Return (x, y) of the center of cell containing provided text 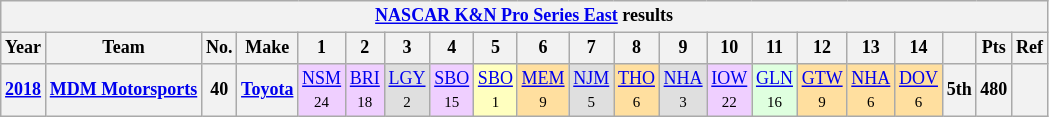
DOV6 (919, 90)
40 (220, 90)
LGY2 (407, 90)
12 (822, 48)
NASCAR K&N Pro Series East results (524, 16)
8 (637, 48)
BRI18 (364, 90)
2018 (24, 90)
NSM24 (322, 90)
Pts (994, 48)
NHA3 (683, 90)
11 (775, 48)
Ref (1030, 48)
5 (496, 48)
SBO1 (496, 90)
GTW9 (822, 90)
10 (730, 48)
Year (24, 48)
7 (592, 48)
NJM5 (592, 90)
Team (123, 48)
Make (268, 48)
6 (543, 48)
THO6 (637, 90)
Toyota (268, 90)
NHA6 (871, 90)
4 (452, 48)
SBO15 (452, 90)
IOW22 (730, 90)
2 (364, 48)
480 (994, 90)
5th (959, 90)
MEM9 (543, 90)
14 (919, 48)
13 (871, 48)
GLN16 (775, 90)
No. (220, 48)
3 (407, 48)
1 (322, 48)
MDM Motorsports (123, 90)
9 (683, 48)
